Provide the (x, y) coordinate of the cell's center where the given text is located.  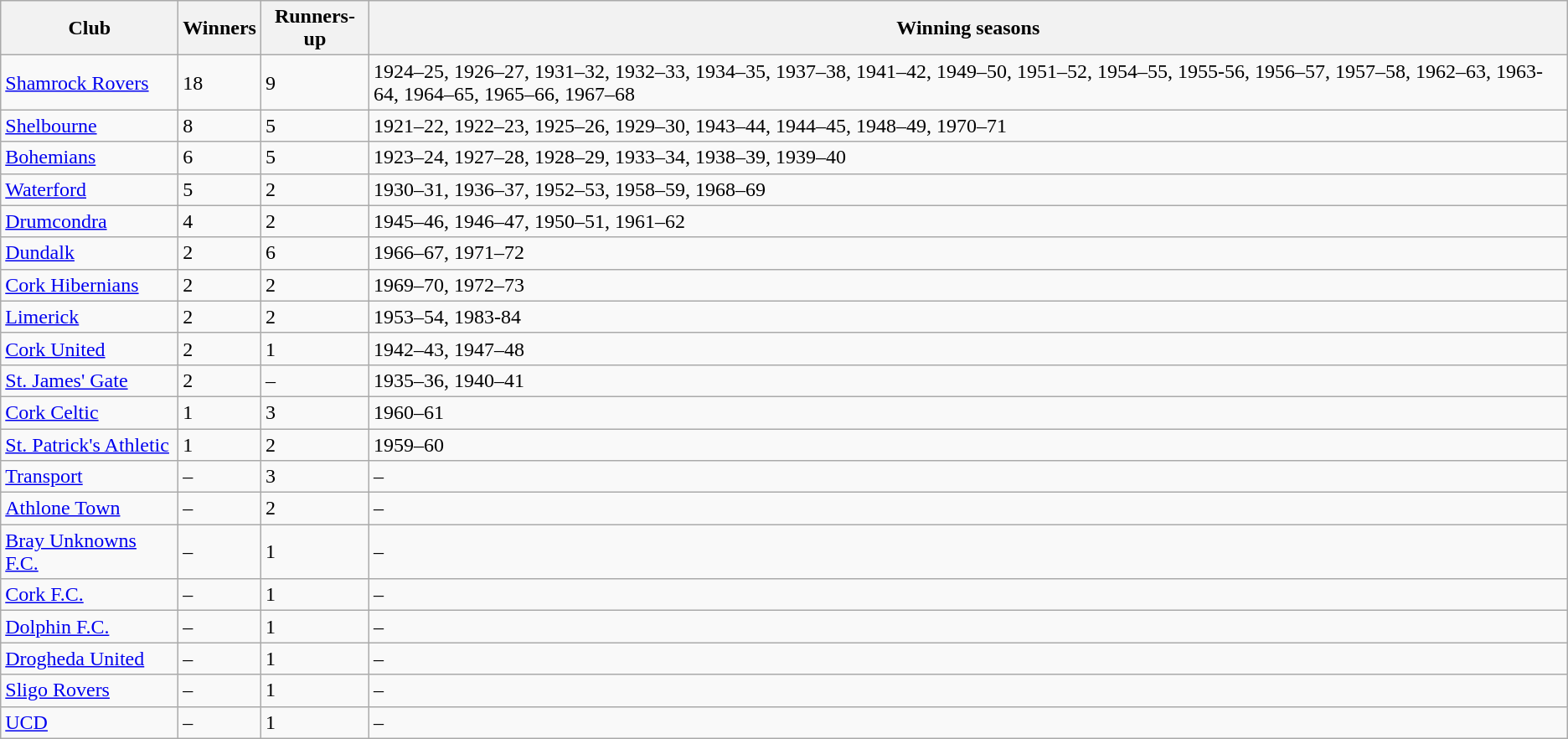
Dundalk (90, 253)
Cork United (90, 349)
Waterford (90, 189)
1960–61 (968, 412)
Cork Celtic (90, 412)
1935–36, 1940–41 (968, 380)
1953–54, 1983-84 (968, 317)
Winning seasons (968, 28)
St. Patrick's Athletic (90, 445)
Cork Hibernians (90, 285)
Sligo Rovers (90, 690)
Bohemians (90, 158)
1942–43, 1947–48 (968, 349)
1959–60 (968, 445)
1930–31, 1936–37, 1952–53, 1958–59, 1968–69 (968, 189)
Bray Unknowns F.C. (90, 551)
Runners-up (315, 28)
8 (219, 126)
18 (219, 82)
1945–46, 1946–47, 1950–51, 1961–62 (968, 221)
Shamrock Rovers (90, 82)
9 (315, 82)
St. James' Gate (90, 380)
Shelbourne (90, 126)
1966–67, 1971–72 (968, 253)
Transport (90, 477)
Club (90, 28)
1921–22, 1922–23, 1925–26, 1929–30, 1943–44, 1944–45, 1948–49, 1970–71 (968, 126)
1969–70, 1972–73 (968, 285)
Drogheda United (90, 659)
4 (219, 221)
Limerick (90, 317)
Dolphin F.C. (90, 627)
Drumcondra (90, 221)
1923–24, 1927–28, 1928–29, 1933–34, 1938–39, 1939–40 (968, 158)
Athlone Town (90, 509)
Cork F.C. (90, 595)
Winners (219, 28)
UCD (90, 722)
